Detect which cell encompasses the target text, then output its [X, Y] center coordinate. 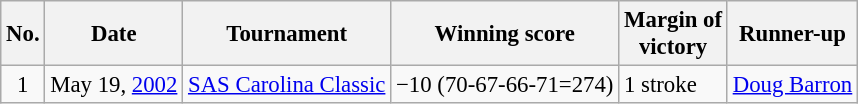
Tournament [287, 34]
Margin ofvictory [674, 34]
1 stroke [674, 85]
May 19, 2002 [114, 85]
−10 (70-67-66-71=274) [505, 85]
No. [23, 34]
Winning score [505, 34]
Runner-up [792, 34]
SAS Carolina Classic [287, 85]
Doug Barron [792, 85]
Date [114, 34]
1 [23, 85]
